Identify which cell holds the provided text, then report its [x, y] central coordinate. 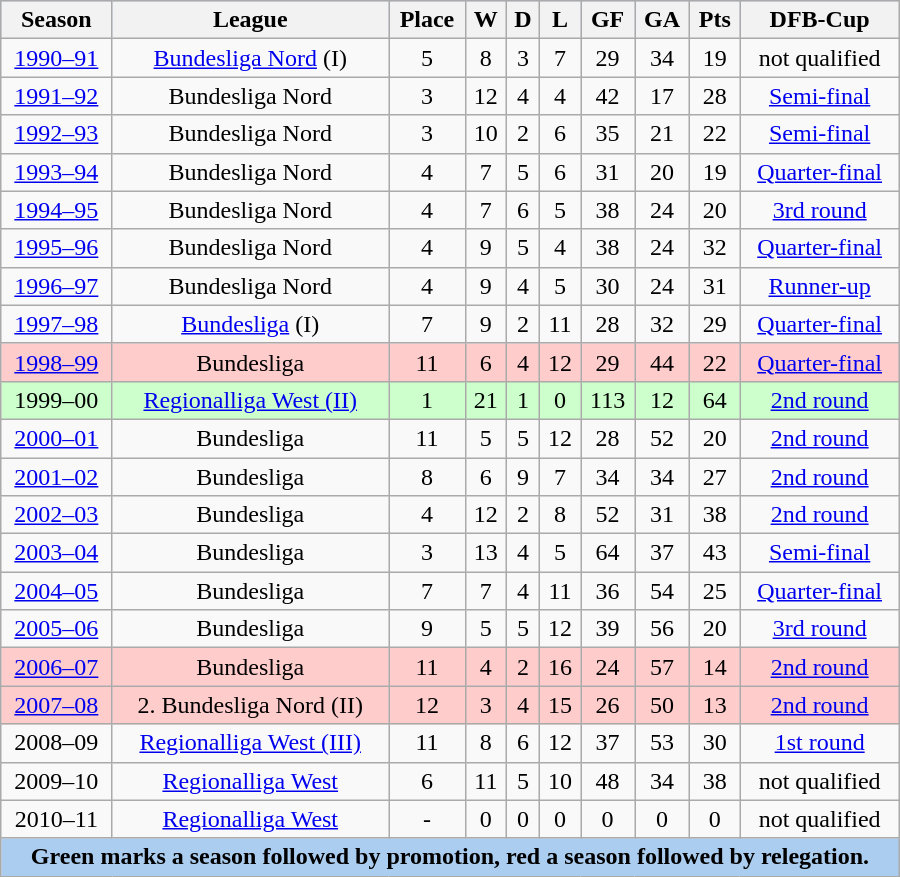
2009–10 [56, 781]
Regionalliga West (III) [250, 743]
1996–97 [56, 286]
1992–93 [56, 134]
53 [662, 743]
1995–96 [56, 248]
- [428, 819]
League [250, 20]
26 [608, 705]
DFB-Cup [820, 20]
50 [662, 705]
D [522, 20]
1991–92 [56, 96]
1990–91 [56, 58]
36 [608, 591]
57 [662, 667]
2004–05 [56, 591]
GA [662, 20]
2001–02 [56, 477]
48 [608, 781]
2005–06 [56, 629]
42 [608, 96]
2002–03 [56, 515]
Season [56, 20]
2006–07 [56, 667]
39 [608, 629]
Place [428, 20]
113 [608, 400]
54 [662, 591]
15 [560, 705]
Regionalliga West (II) [250, 400]
35 [608, 134]
16 [560, 667]
GF [608, 20]
Bundesliga Nord (I) [250, 58]
44 [662, 362]
1998–99 [56, 362]
27 [715, 477]
Green marks a season followed by promotion, red a season followed by relegation. [450, 857]
Runner-up [820, 286]
W [486, 20]
1997–98 [56, 324]
43 [715, 553]
56 [662, 629]
2000–01 [56, 438]
2003–04 [56, 553]
1st round [820, 743]
25 [715, 591]
Pts [715, 20]
2007–08 [56, 705]
Bundesliga (I) [250, 324]
14 [715, 667]
1994–95 [56, 210]
1999–00 [56, 400]
L [560, 20]
2008–09 [56, 743]
17 [662, 96]
2010–11 [56, 819]
2. Bundesliga Nord (II) [250, 705]
1993–94 [56, 172]
